Output the (X, Y) coordinate of the center of the cell containing the given text.  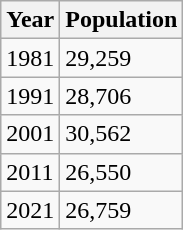
Year (30, 20)
26,759 (122, 210)
2021 (30, 210)
Population (122, 20)
29,259 (122, 58)
30,562 (122, 134)
1981 (30, 58)
26,550 (122, 172)
2011 (30, 172)
1991 (30, 96)
2001 (30, 134)
28,706 (122, 96)
